Locate the cell with the specified text and output its [x, y] center coordinate. 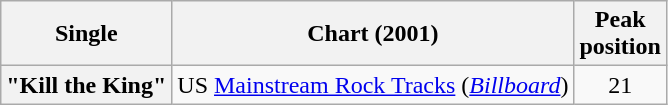
"Kill the King" [86, 85]
Chart (2001) [373, 34]
21 [620, 85]
US Mainstream Rock Tracks (Billboard) [373, 85]
Single [86, 34]
Peakposition [620, 34]
